Determine the (x, y) coordinate at the center of the cell enclosing the given text.  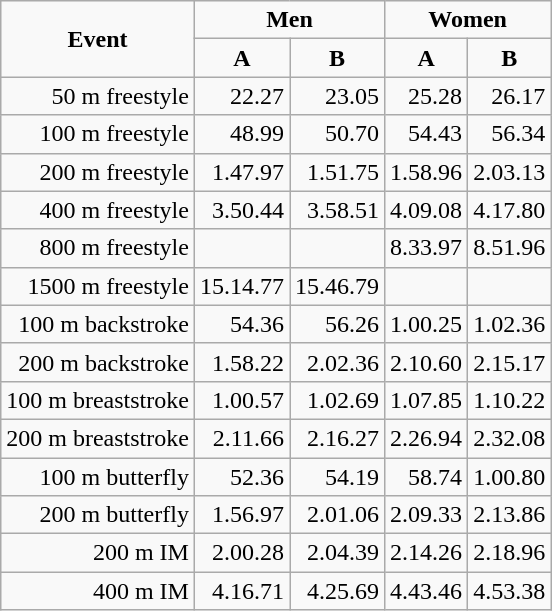
2.16.27 (338, 438)
8.51.96 (510, 248)
2.26.94 (426, 438)
1.51.75 (338, 172)
4.17.80 (510, 210)
200 m butterfly (98, 515)
2.18.96 (510, 553)
Men (289, 20)
54.36 (242, 324)
4.09.08 (426, 210)
4.25.69 (338, 591)
26.17 (510, 96)
23.05 (338, 96)
1.47.97 (242, 172)
Event (98, 39)
2.01.06 (338, 515)
50 m freestyle (98, 96)
2.03.13 (510, 172)
48.99 (242, 134)
2.15.17 (510, 362)
56.26 (338, 324)
4.16.71 (242, 591)
1.00.25 (426, 324)
1.00.57 (242, 400)
2.32.08 (510, 438)
400 m freestyle (98, 210)
200 m breaststroke (98, 438)
4.43.46 (426, 591)
2.13.86 (510, 515)
15.14.77 (242, 286)
2.11.66 (242, 438)
1.58.96 (426, 172)
3.58.51 (338, 210)
100 m freestyle (98, 134)
2.09.33 (426, 515)
1.58.22 (242, 362)
200 m IM (98, 553)
200 m freestyle (98, 172)
2.00.28 (242, 553)
56.34 (510, 134)
25.28 (426, 96)
400 m IM (98, 591)
200 m backstroke (98, 362)
54.19 (338, 477)
800 m freestyle (98, 248)
4.53.38 (510, 591)
22.27 (242, 96)
8.33.97 (426, 248)
2.04.39 (338, 553)
100 m butterfly (98, 477)
3.50.44 (242, 210)
2.14.26 (426, 553)
100 m backstroke (98, 324)
100 m breaststroke (98, 400)
15.46.79 (338, 286)
1.02.69 (338, 400)
1.07.85 (426, 400)
1.00.80 (510, 477)
1.56.97 (242, 515)
50.70 (338, 134)
Women (468, 20)
1500 m freestyle (98, 286)
2.10.60 (426, 362)
58.74 (426, 477)
1.10.22 (510, 400)
1.02.36 (510, 324)
2.02.36 (338, 362)
52.36 (242, 477)
54.43 (426, 134)
